From the cell containing the given text, extract its center point as (X, Y) coordinate. 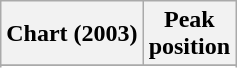
Peak position (189, 34)
Chart (2003) (72, 34)
